Pinpoint the cell where the given text exists, returning its [X, Y] midpoint coordinate. 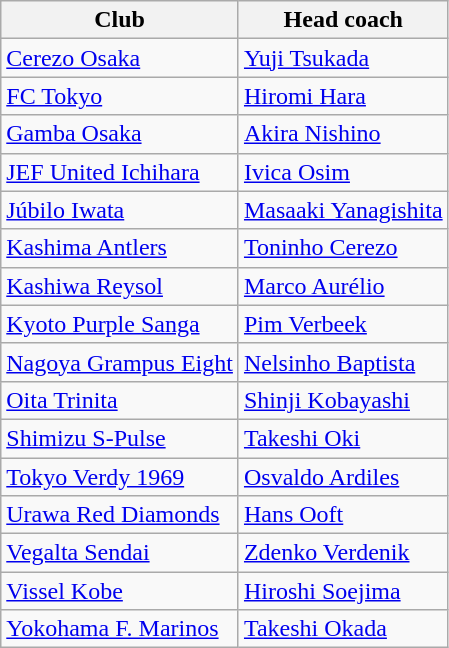
Júbilo Iwata [120, 210]
Vegalta Sendai [120, 553]
Takeshi Oki [343, 438]
Oita Trinita [120, 400]
JEF United Ichihara [120, 172]
Hans Ooft [343, 515]
Vissel Kobe [120, 591]
Ivica Osim [343, 172]
Shimizu S-Pulse [120, 438]
Kashima Antlers [120, 248]
Yuji Tsukada [343, 58]
Nagoya Grampus Eight [120, 362]
FC Tokyo [120, 96]
Osvaldo Ardiles [343, 477]
Hiromi Hara [343, 96]
Hiroshi Soejima [343, 591]
Head coach [343, 20]
Masaaki Yanagishita [343, 210]
Takeshi Okada [343, 629]
Kashiwa Reysol [120, 286]
Kyoto Purple Sanga [120, 324]
Marco Aurélio [343, 286]
Yokohama F. Marinos [120, 629]
Shinji Kobayashi [343, 400]
Club [120, 20]
Tokyo Verdy 1969 [120, 477]
Akira Nishino [343, 134]
Urawa Red Diamonds [120, 515]
Zdenko Verdenik [343, 553]
Nelsinho Baptista [343, 362]
Toninho Cerezo [343, 248]
Cerezo Osaka [120, 58]
Pim Verbeek [343, 324]
Gamba Osaka [120, 134]
